Detect which cell encompasses the target text, then output its [X, Y] center coordinate. 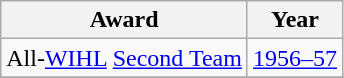
1956–57 [294, 58]
Year [294, 20]
Award [124, 20]
All-WIHL Second Team [124, 58]
